Capture the cell that displays the provided text and extract its [x, y] central coordinate. 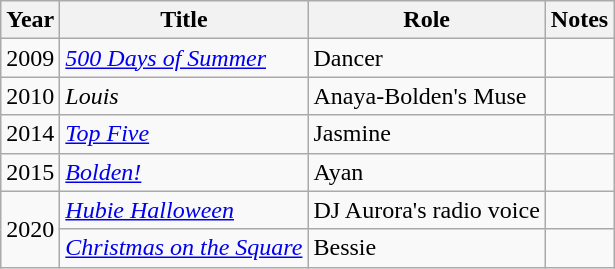
Christmas on the Square [184, 248]
Dancer [426, 58]
500 Days of Summer [184, 58]
Ayan [426, 172]
Hubie Halloween [184, 210]
Jasmine [426, 134]
2015 [30, 172]
2009 [30, 58]
Bessie [426, 248]
Top Five [184, 134]
Louis [184, 96]
Role [426, 20]
Year [30, 20]
Title [184, 20]
2014 [30, 134]
Bolden! [184, 172]
2020 [30, 229]
Notes [579, 20]
Anaya-Bolden's Muse [426, 96]
2010 [30, 96]
DJ Aurora's radio voice [426, 210]
